Determine the [x, y] coordinate at the center of the cell enclosing the given text.  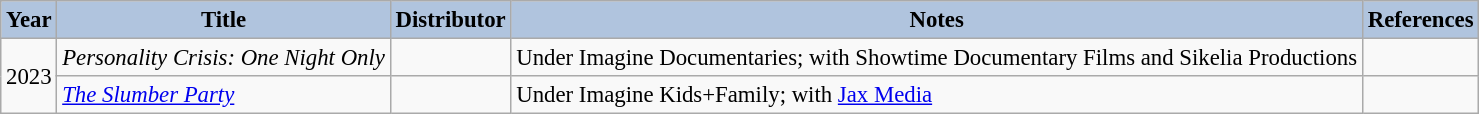
The Slumber Party [224, 95]
Personality Crisis: One Night Only [224, 58]
Under Imagine Documentaries; with Showtime Documentary Films and Sikelia Productions [936, 58]
Title [224, 20]
Notes [936, 20]
Distributor [450, 20]
References [1420, 20]
Year [29, 20]
Under Imagine Kids+Family; with Jax Media [936, 95]
2023 [29, 76]
